Pinpoint the cell where the given text exists, returning its (x, y) midpoint coordinate. 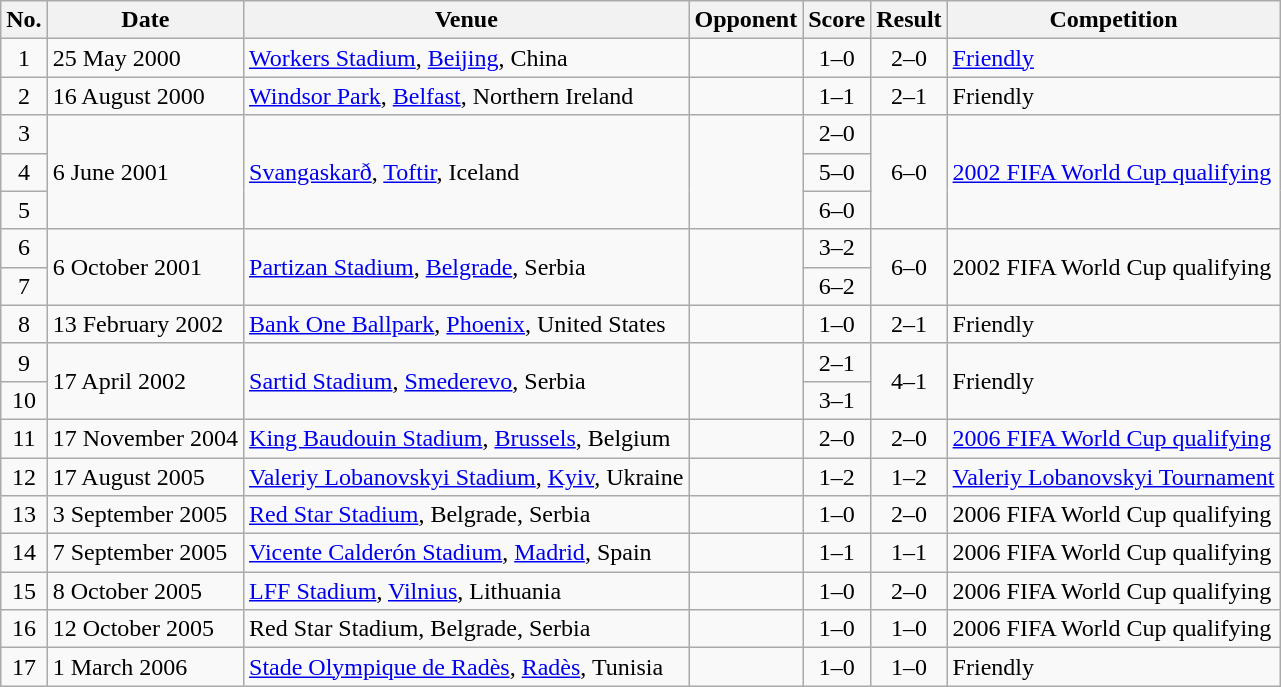
13 (24, 515)
8 (24, 324)
17 April 2002 (145, 381)
16 (24, 629)
King Baudouin Stadium, Brussels, Belgium (466, 438)
3 (24, 134)
16 August 2000 (145, 96)
Stade Olympique de Radès, Radès, Tunisia (466, 667)
6 June 2001 (145, 172)
Competition (1114, 20)
3–1 (837, 400)
Vicente Calderón Stadium, Madrid, Spain (466, 553)
Result (909, 20)
4 (24, 172)
6 October 2001 (145, 267)
7 (24, 286)
4–1 (909, 381)
12 October 2005 (145, 629)
17 August 2005 (145, 477)
Valeriy Lobanovskyi Tournament (1114, 477)
3 September 2005 (145, 515)
Svangaskarð, Toftir, Iceland (466, 172)
10 (24, 400)
14 (24, 553)
11 (24, 438)
25 May 2000 (145, 58)
13 February 2002 (145, 324)
LFF Stadium, Vilnius, Lithuania (466, 591)
17 (24, 667)
15 (24, 591)
Valeriy Lobanovskyi Stadium, Kyiv, Ukraine (466, 477)
6 (24, 248)
Sartid Stadium, Smederevo, Serbia (466, 381)
6–2 (837, 286)
Bank One Ballpark, Phoenix, United States (466, 324)
8 October 2005 (145, 591)
Windsor Park, Belfast, Northern Ireland (466, 96)
No. (24, 20)
3–2 (837, 248)
1 March 2006 (145, 667)
Opponent (746, 20)
5–0 (837, 172)
Venue (466, 20)
Partizan Stadium, Belgrade, Serbia (466, 267)
12 (24, 477)
1 (24, 58)
5 (24, 210)
9 (24, 362)
Score (837, 20)
17 November 2004 (145, 438)
Date (145, 20)
Workers Stadium, Beijing, China (466, 58)
2 (24, 96)
7 September 2005 (145, 553)
